Identify which cell holds the provided text, then report its [X, Y] central coordinate. 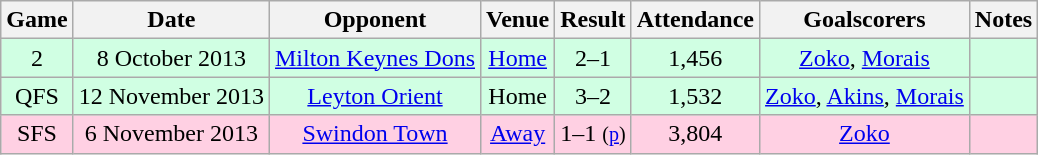
2 [37, 58]
Date [171, 20]
Goalscorers [865, 20]
Notes [1003, 20]
6 November 2013 [171, 134]
Result [593, 20]
Venue [518, 20]
3,804 [695, 134]
QFS [37, 96]
2–1 [593, 58]
Zoko, Akins, Morais [865, 96]
Attendance [695, 20]
12 November 2013 [171, 96]
3–2 [593, 96]
Swindon Town [374, 134]
Leyton Orient [374, 96]
1–1 (p) [593, 134]
Away [518, 134]
Zoko [865, 134]
Game [37, 20]
Milton Keynes Dons [374, 58]
1,532 [695, 96]
SFS [37, 134]
8 October 2013 [171, 58]
Opponent [374, 20]
Zoko, Morais [865, 58]
1,456 [695, 58]
